From the cell containing the given text, extract its center point as [x, y] coordinate. 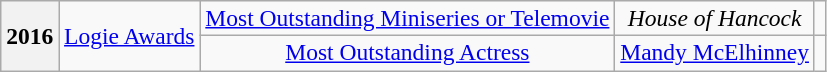
Logie Awards [130, 35]
House of Hancock [715, 18]
2016 [30, 35]
Most Outstanding Miniseries or Telemovie [408, 18]
Most Outstanding Actress [408, 52]
Mandy McElhinney [715, 52]
